Extract the [x, y] coordinate from the center of the cell holding the provided text.  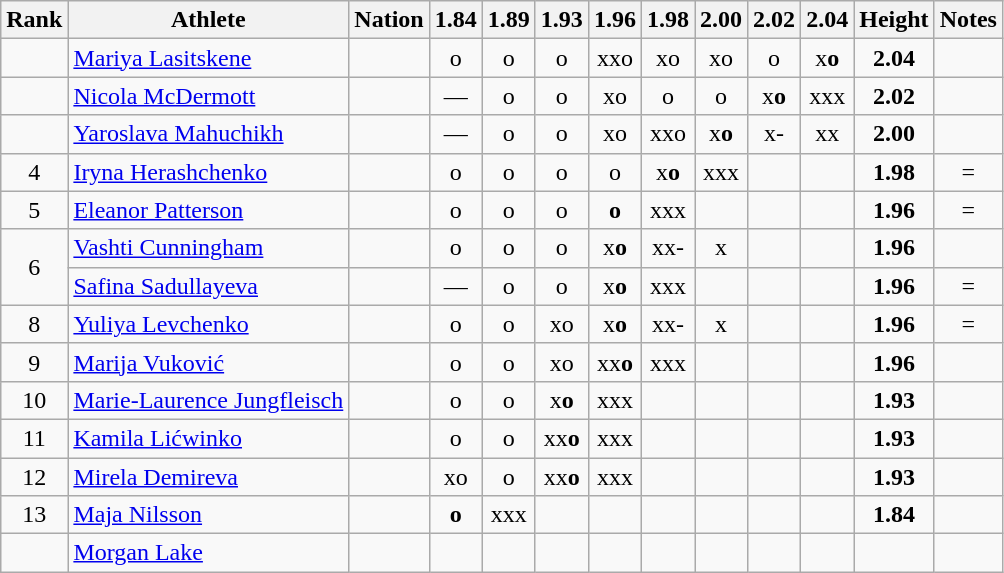
Morgan Lake [208, 553]
Marija Vuković [208, 362]
9 [34, 362]
Rank [34, 20]
5 [34, 210]
Yaroslava Mahuchikh [208, 134]
Mariya Lasitskene [208, 58]
Notes [968, 20]
Vashti Cunningham [208, 248]
Marie-Laurence Jungfleisch [208, 400]
Maja Nilsson [208, 515]
x- [774, 134]
Nation [389, 20]
Iryna Herashchenko [208, 172]
1.89 [508, 20]
12 [34, 477]
4 [34, 172]
Height [894, 20]
Eleanor Patterson [208, 210]
11 [34, 438]
xx [828, 134]
8 [34, 324]
10 [34, 400]
Kamila Lićwinko [208, 438]
Nicola McDermott [208, 96]
Yuliya Levchenko [208, 324]
Athlete [208, 20]
Mirela Demireva [208, 477]
13 [34, 515]
6 [34, 267]
Safina Sadullayeva [208, 286]
